Return (X, Y) of the center of cell containing provided text 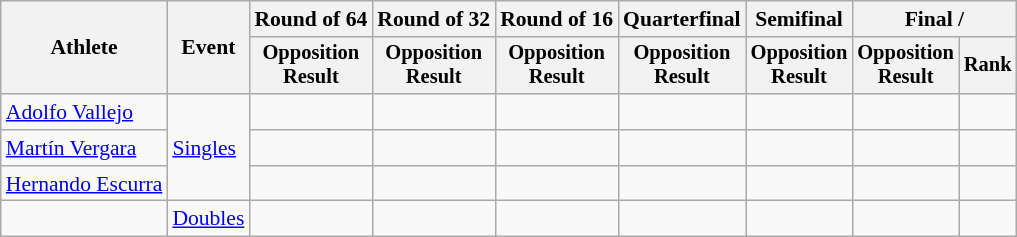
Round of 16 (556, 19)
Quarterfinal (682, 19)
Round of 64 (310, 19)
Athlete (84, 48)
Rank (988, 66)
Doubles (208, 219)
Adolfo Vallejo (84, 112)
Round of 32 (434, 19)
Martín Vergara (84, 148)
Final / (934, 19)
Event (208, 48)
Semifinal (800, 19)
Hernando Escurra (84, 184)
Singles (208, 148)
